Provide the (X, Y) coordinate of the cell's center where the given text is located.  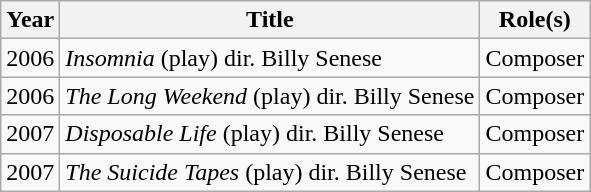
Disposable Life (play) dir. Billy Senese (270, 134)
The Long Weekend (play) dir. Billy Senese (270, 96)
Title (270, 20)
Insomnia (play) dir. Billy Senese (270, 58)
Year (30, 20)
The Suicide Tapes (play) dir. Billy Senese (270, 172)
Role(s) (535, 20)
